Determine the [x, y] coordinate at the center of the cell enclosing the given text.  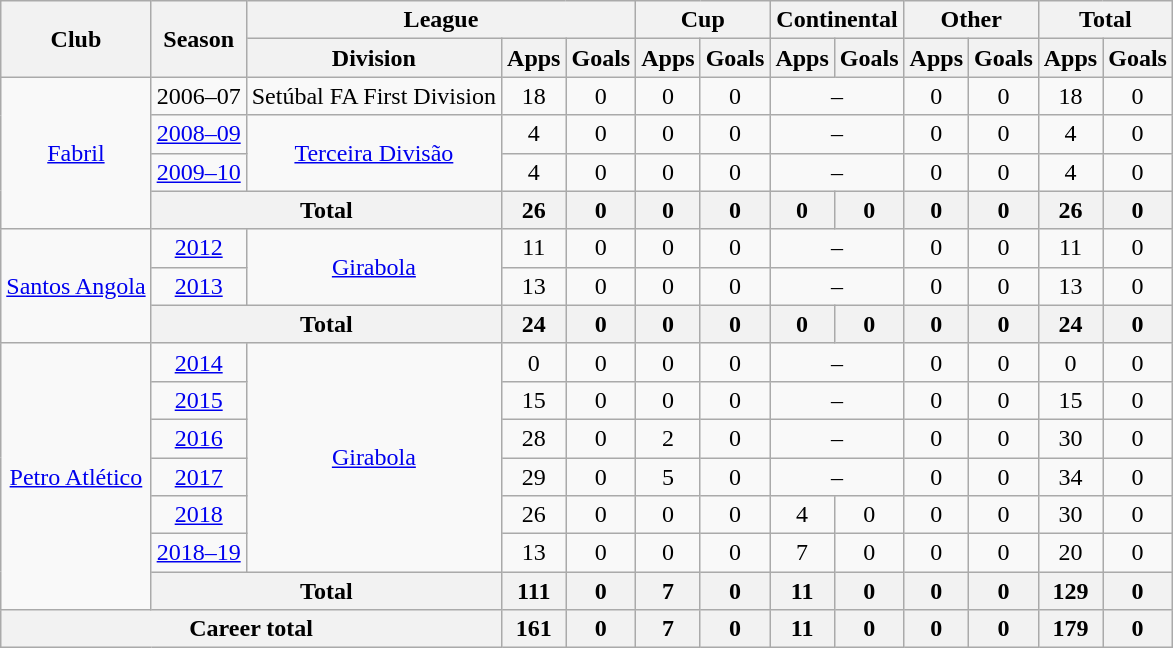
2017 [198, 477]
2015 [198, 400]
161 [534, 629]
Cup [703, 20]
Petro Atlético [76, 476]
28 [534, 438]
111 [534, 591]
Other [971, 20]
2016 [198, 438]
Fabril [76, 153]
2012 [198, 248]
34 [1070, 477]
2009–10 [198, 172]
20 [1070, 553]
Santos Angola [76, 286]
Setúbal FA First Division [374, 96]
Division [374, 58]
Season [198, 39]
Continental [837, 20]
2006–07 [198, 96]
5 [668, 477]
2008–09 [198, 134]
Club [76, 39]
129 [1070, 591]
League [441, 20]
Terceira Divisão [374, 153]
179 [1070, 629]
Career total [252, 629]
2013 [198, 286]
2014 [198, 362]
2018 [198, 515]
2 [668, 438]
2018–19 [198, 553]
29 [534, 477]
